Locate the cell with the specified text and output its (X, Y) center coordinate. 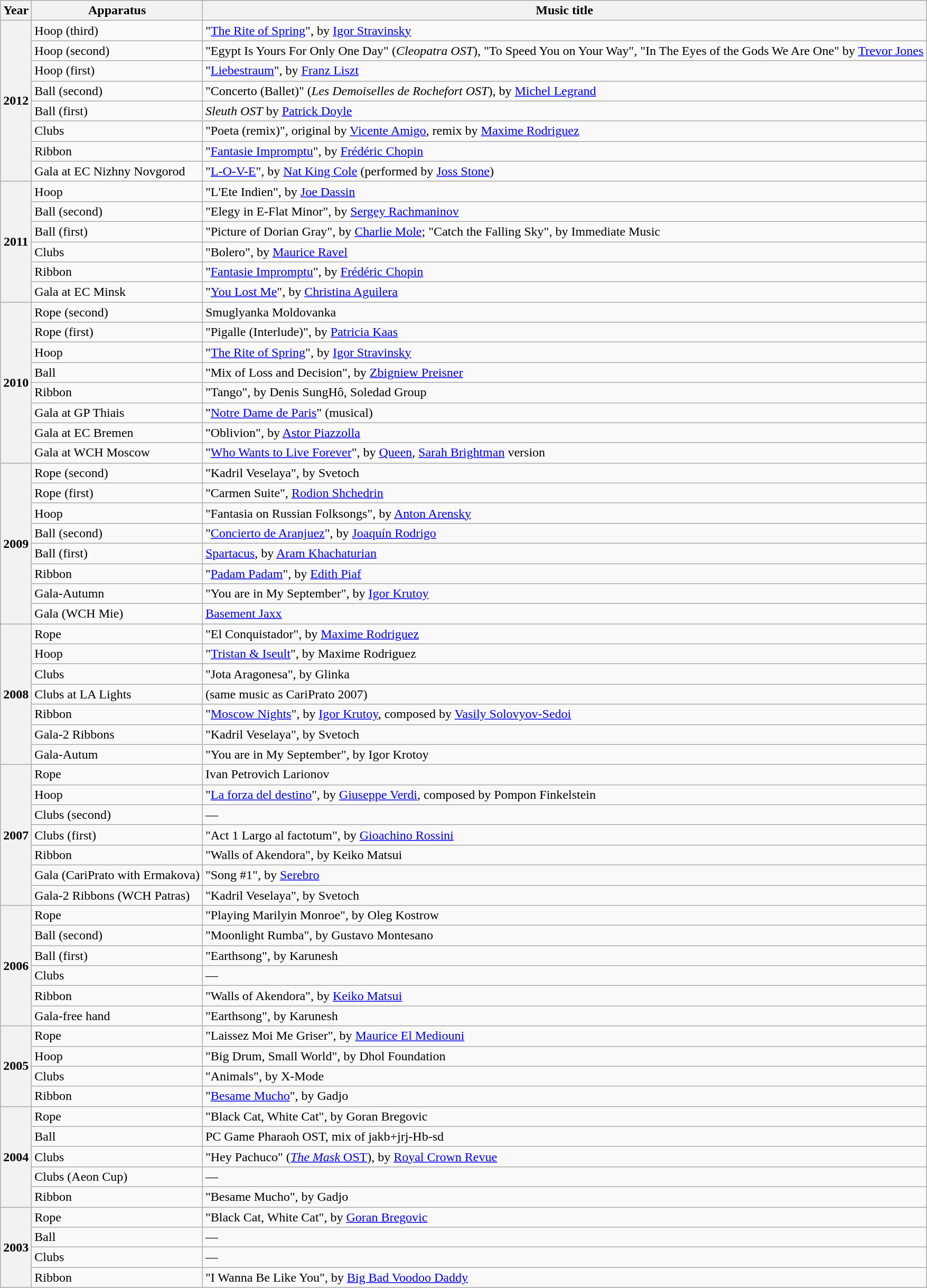
(same music as CariPrato 2007) (564, 694)
Basement Jaxx (564, 614)
"Concierto de Aranjuez", by Joaquín Rodrigo (564, 533)
Clubs (first) (117, 835)
Gala-Autumn (117, 594)
"Song #1", by Serebro (564, 875)
"L-O-V-E", by Nat King Cole (performed by Joss Stone) (564, 171)
"You Lost Me", by Christina Aguilera (564, 292)
"El Conquistador", by Maxime Rodriguez (564, 634)
"Laissez Moi Me Griser", by Maurice El Mediouni (564, 1036)
"Jota Aragonesa", by Glinka (564, 674)
"Playing Marilyin Monroe", by Oleg Kostrow (564, 916)
"Pigalle (Interlude)", by Patricia Kaas (564, 332)
2011 (16, 241)
Music title (564, 11)
Sleuth OST by Patrick Doyle (564, 111)
Clubs (second) (117, 815)
"I Wanna Be Like You", by Big Bad Voodoo Daddy (564, 1277)
"Tristan & Iseult", by Maxime Rodriguez (564, 654)
"Poeta (remix)", original by Vicente Amigo, remix by Maxime Rodriguez (564, 131)
2006 (16, 966)
"Padam Padam", by Edith Piaf (564, 573)
"Moonlight Rumba", by Gustavo Montesano (564, 936)
2007 (16, 835)
"Oblivion", by Astor Piazzolla (564, 433)
Gala (WCH Mie) (117, 614)
Ivan Petrovich Larionov (564, 774)
"Egypt Is Yours For Only One Day" (Cleopatra OST), "To Speed You on Your Way", "In The Eyes of the Gods We Are One" by Trevor Jones (564, 51)
Gala at EC Minsk (117, 292)
"Who Wants to Live Forever", by Queen, Sarah Brightman version (564, 453)
Clubs at LA Lights (117, 694)
"Act 1 Largo al factotum", by Gioachino Rossini (564, 835)
"Animals", by X-Mode (564, 1076)
Gala-Autum (117, 754)
2010 (16, 382)
Hoop (third) (117, 31)
Clubs (Aeon Cup) (117, 1177)
2005 (16, 1066)
"You are in My September", by Igor Krutoy (564, 594)
"Carmen Suite", Rodion Shchedrin (564, 493)
"Notre Dame de Paris" (musical) (564, 413)
Year (16, 11)
"Elegy in E-Flat Minor", by Sergey Rachmaninov (564, 211)
"La forza del destino", by Giuseppe Verdi, composed by Pompon Finkelstein (564, 795)
"Mix of Loss and Decision", by Zbigniew Preisner (564, 372)
2003 (16, 1247)
"Fantasia on Russian Folksongs", by Anton Arensky (564, 513)
Gala at WCH Moscow (117, 453)
Gala (CariPrato with Ermakova) (117, 875)
PC Game Pharaoh OST, mix of jakb+jrj-Hb-sd (564, 1136)
Gala-free hand (117, 1016)
Spartacus, by Aram Khachaturian (564, 553)
"Hey Pachuco" (The Mask OST), by Royal Crown Revue (564, 1156)
Smuglyanka Moldovanka (564, 312)
Gala at EC Nizhny Novgorod (117, 171)
Gala at GP Thiais (117, 413)
Gala-2 Ribbons (117, 734)
2004 (16, 1156)
"Moscow Nights", by Igor Krutoy, composed by Vasily Solovyov-Sedoi (564, 714)
"L'Ete Indien", by Joe Dassin (564, 191)
Hoop (first) (117, 71)
2012 (16, 101)
"Concerto (Ballet)" (Les Demoiselles de Rochefort OST), by Michel Legrand (564, 91)
"Tango", by Denis SungHô, Soledad Group (564, 393)
Gala-2 Ribbons (WCH Patras) (117, 895)
Hoop (second) (117, 51)
2008 (16, 694)
"You are in My September", by Igor Krotoy (564, 754)
Gala at EC Bremen (117, 433)
2009 (16, 543)
"Big Drum, Small World", by Dhol Foundation (564, 1056)
"Bolero", by Maurice Ravel (564, 252)
"Liebestraum", by Franz Liszt (564, 71)
Apparatus (117, 11)
"Picture of Dorian Gray", by Charlie Mole; "Catch the Falling Sky", by Immediate Music (564, 231)
